Identify which cell holds the provided text, then report its (x, y) central coordinate. 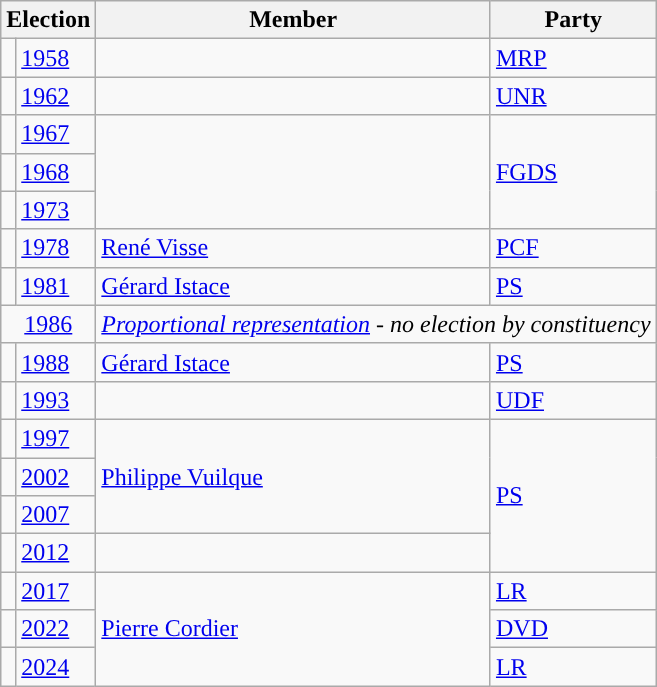
Pierre Cordier (294, 629)
1981 (56, 286)
2024 (56, 667)
PCF (573, 248)
1968 (56, 172)
MRP (573, 58)
1988 (56, 362)
1997 (56, 438)
2007 (56, 515)
René Visse (294, 248)
2022 (56, 629)
1993 (56, 400)
2012 (56, 553)
Member (294, 20)
1986 (48, 324)
1958 (56, 58)
UDF (573, 400)
Party (573, 20)
Election (48, 20)
2002 (56, 477)
Philippe Vuilque (294, 476)
1973 (56, 210)
Proportional representation - no election by constituency (376, 324)
UNR (573, 96)
1967 (56, 134)
1978 (56, 248)
2017 (56, 591)
1962 (56, 96)
FGDS (573, 172)
DVD (573, 629)
